Identify which cell holds the provided text, then report its (X, Y) central coordinate. 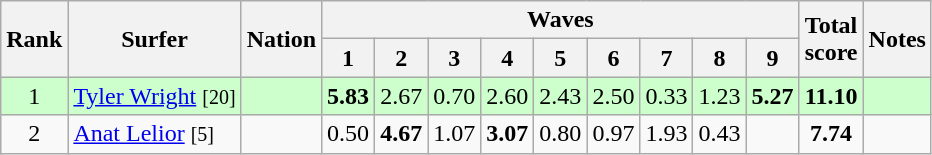
1.93 (666, 134)
5.27 (772, 96)
Waves (561, 20)
3 (454, 58)
Rank (34, 39)
3.07 (508, 134)
1.07 (454, 134)
2.50 (614, 96)
0.50 (348, 134)
8 (720, 58)
2.67 (402, 96)
5.83 (348, 96)
Nation (281, 39)
2.43 (560, 96)
5 (560, 58)
7.74 (831, 134)
6 (614, 58)
Surfer (154, 39)
Totalscore (831, 39)
9 (772, 58)
Anat Lelior [5] (154, 134)
1.23 (720, 96)
0.97 (614, 134)
Tyler Wright [20] (154, 96)
Notes (897, 39)
0.33 (666, 96)
0.43 (720, 134)
0.80 (560, 134)
4.67 (402, 134)
4 (508, 58)
0.70 (454, 96)
7 (666, 58)
11.10 (831, 96)
2.60 (508, 96)
